Extract the (X, Y) coordinate from the center of the cell holding the provided text.  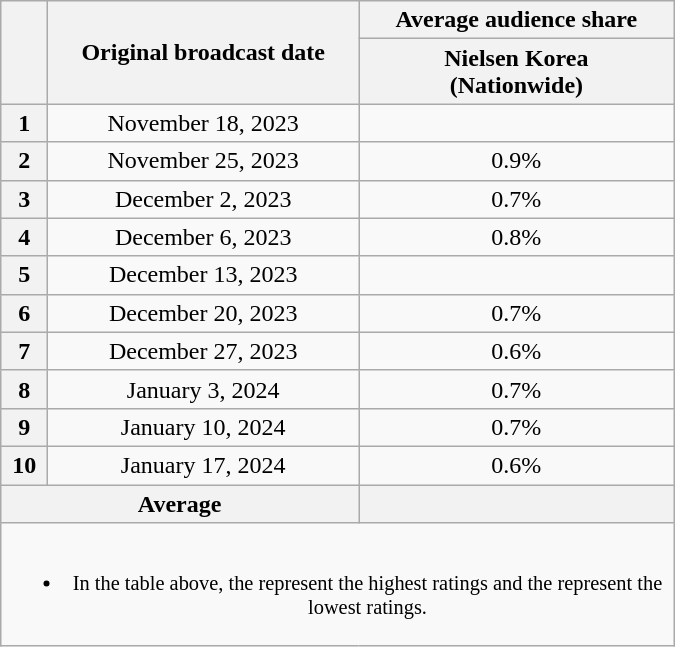
5 (24, 275)
Average (180, 503)
1 (24, 123)
0.9% (516, 161)
9 (24, 427)
Average audience share (516, 20)
4 (24, 237)
December 27, 2023 (204, 351)
6 (24, 313)
2 (24, 161)
December 2, 2023 (204, 199)
Original broadcast date (204, 52)
December 20, 2023 (204, 313)
0.8% (516, 237)
November 18, 2023 (204, 123)
December 6, 2023 (204, 237)
January 3, 2024 (204, 389)
8 (24, 389)
3 (24, 199)
December 13, 2023 (204, 275)
January 10, 2024 (204, 427)
January 17, 2024 (204, 465)
November 25, 2023 (204, 161)
In the table above, the represent the highest ratings and the represent the lowest ratings. (338, 584)
7 (24, 351)
10 (24, 465)
Nielsen Korea(Nationwide) (516, 72)
